Return the (x, y) coordinate for the center point of the cell that contains the specified text.  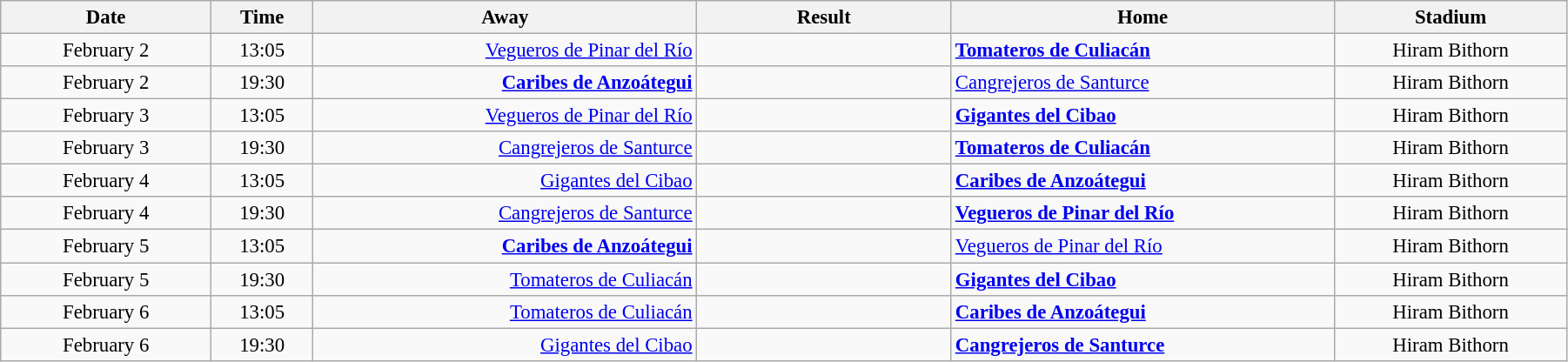
Stadium (1451, 17)
Away (505, 17)
Result (824, 17)
Time (263, 17)
Date (106, 17)
Home (1143, 17)
